From the cell containing the given text, extract its center point as (X, Y) coordinate. 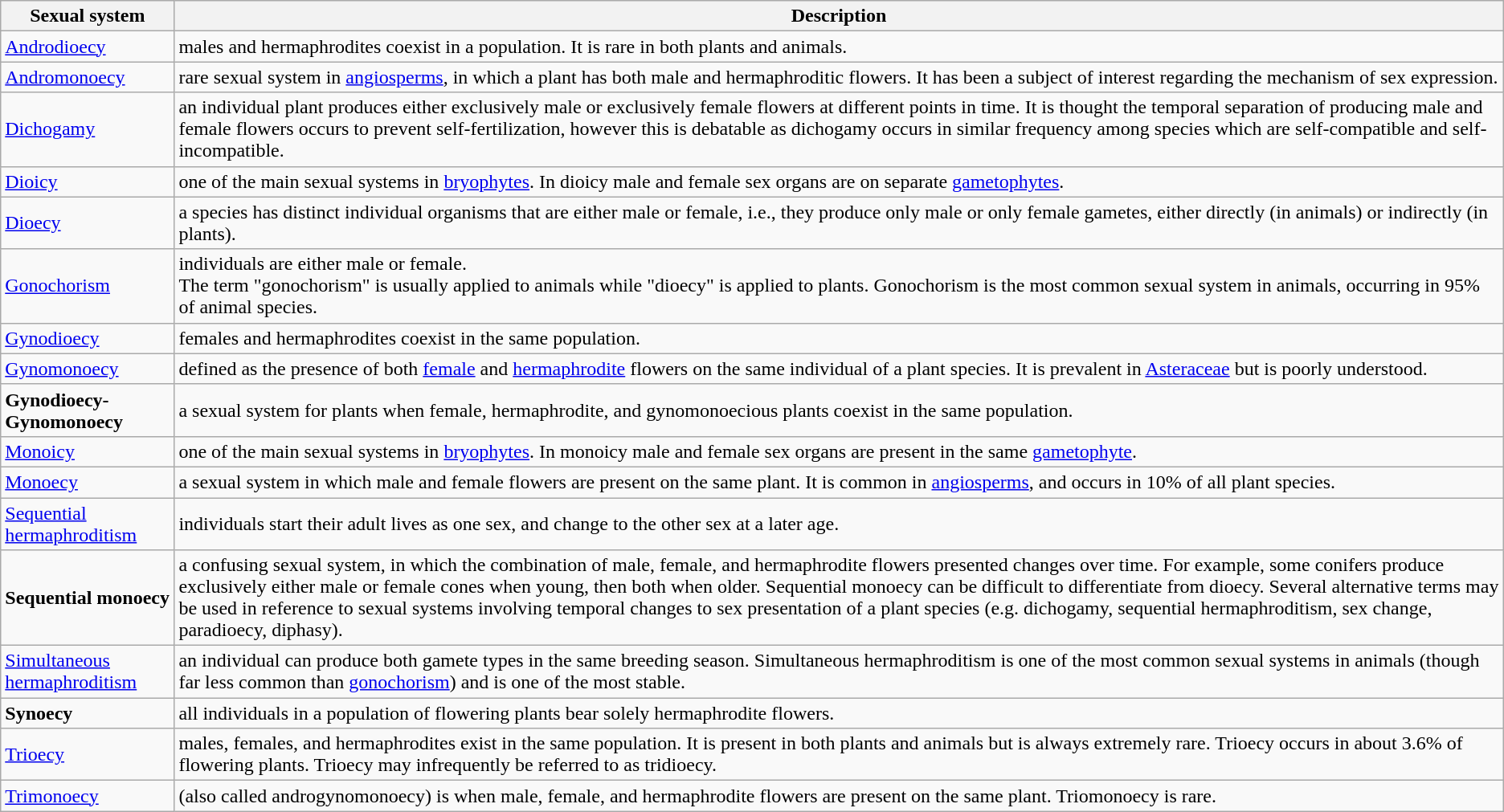
all individuals in a population of flowering plants bear solely hermaphrodite flowers. (839, 713)
Andromonoecy (88, 77)
Dichogamy (88, 129)
one of the main sexual systems in bryophytes. In monoicy male and female sex organs are present in the same gametophyte. (839, 451)
Synoecy (88, 713)
one of the main sexual systems in bryophytes. In dioicy male and female sex organs are on separate gametophytes. (839, 182)
Sequential hermaphroditism (88, 524)
Description (839, 16)
Gynodioecy-Gynomonoecy (88, 410)
Androdioecy (88, 47)
Trimonoecy (88, 796)
individuals start their adult lives as one sex, and change to the other sex at a later age. (839, 524)
Gynodioecy (88, 338)
(also called androgynomonoecy) is when male, female, and hermaphrodite flowers are present on the same plant. Triomonoecy is rare. (839, 796)
Dioicy (88, 182)
Simultaneous hermaphroditism (88, 671)
Trioecy (88, 755)
males and hermaphrodites coexist in a population. It is rare in both plants and animals. (839, 47)
a sexual system for plants when female, hermaphrodite, and gynomonoecious plants coexist in the same population. (839, 410)
Dioecy (88, 223)
females and hermaphrodites coexist in the same population. (839, 338)
Monoicy (88, 451)
Sequential monoecy (88, 598)
Sexual system (88, 16)
Monoecy (88, 482)
a sexual system in which male and female flowers are present on the same plant. It is common in angiosperms, and occurs in 10% of all plant species. (839, 482)
Gynomonoecy (88, 369)
Gonochorism (88, 286)
